From the cell containing the given text, extract its center point as (X, Y) coordinate. 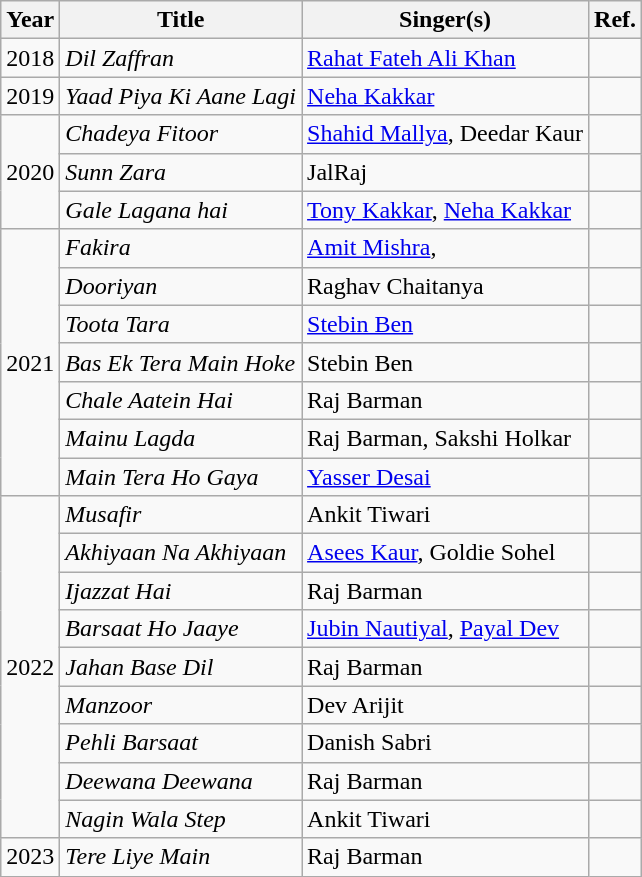
2020 (30, 172)
Shahid Mallya, Deedar Kaur (446, 134)
Jubin Nautiyal, Payal Dev (446, 629)
2022 (30, 668)
Gale Lagana hai (181, 210)
Musafir (181, 515)
Barsaat Ho Jaaye (181, 629)
JalRaj (446, 172)
Manzoor (181, 705)
Akhiyaan Na Akhiyaan (181, 553)
Dev Arijit (446, 705)
2019 (30, 96)
Deewana Deewana (181, 781)
Dil Zaffran (181, 58)
2023 (30, 857)
Ijazzat Hai (181, 591)
Asees Kaur, Goldie Sohel (446, 553)
Raj Barman, Sakshi Holkar (446, 438)
Singer(s) (446, 20)
2018 (30, 58)
Chadeya Fitoor (181, 134)
Neha Kakkar (446, 96)
Danish Sabri (446, 743)
Jahan Base Dil (181, 667)
Bas Ek Tera Main Hoke (181, 362)
Amit Mishra, (446, 248)
Nagin Wala Step (181, 819)
Ref. (616, 20)
Title (181, 20)
Yasser Desai (446, 477)
Main Tera Ho Gaya (181, 477)
Tony Kakkar, Neha Kakkar (446, 210)
Fakira (181, 248)
Raghav Chaitanya (446, 286)
Toota Tara (181, 324)
Dooriyan (181, 286)
Year (30, 20)
Pehli Barsaat (181, 743)
Tere Liye Main (181, 857)
Mainu Lagda (181, 438)
2021 (30, 362)
Yaad Piya Ki Aane Lagi (181, 96)
Chale Aatein Hai (181, 400)
Rahat Fateh Ali Khan (446, 58)
Sunn Zara (181, 172)
